Return (x, y) of the center of cell containing provided text 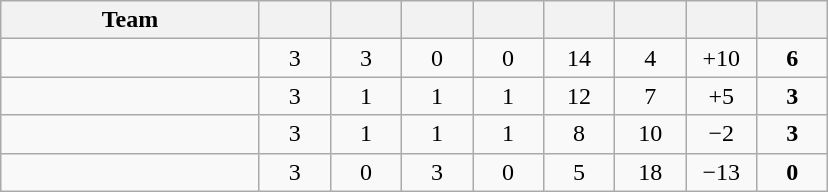
6 (792, 58)
4 (650, 58)
Team (130, 20)
10 (650, 134)
−13 (722, 172)
−2 (722, 134)
+5 (722, 96)
5 (580, 172)
12 (580, 96)
18 (650, 172)
8 (580, 134)
14 (580, 58)
+10 (722, 58)
7 (650, 96)
